Capture the cell that displays the provided text and extract its (X, Y) central coordinate. 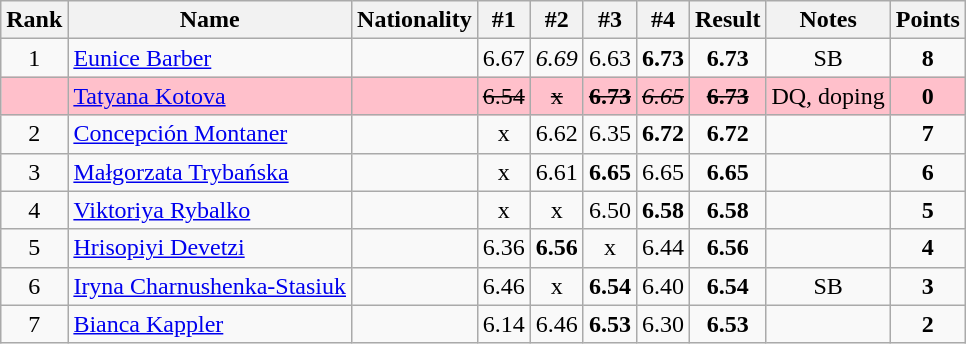
6.36 (504, 248)
#3 (610, 20)
6.35 (610, 134)
1 (34, 58)
8 (928, 58)
6.61 (556, 172)
6.30 (662, 324)
0 (928, 96)
Viktoriya Rybalko (210, 210)
Bianca Kappler (210, 324)
6.67 (504, 58)
Rank (34, 20)
Eunice Barber (210, 58)
6.14 (504, 324)
Result (728, 20)
6.69 (556, 58)
#4 (662, 20)
#2 (556, 20)
Notes (828, 20)
#1 (504, 20)
Tatyana Kotova (210, 96)
Nationality (415, 20)
Concepción Montaner (210, 134)
6.62 (556, 134)
DQ, doping (828, 96)
Name (210, 20)
6.44 (662, 248)
Points (928, 20)
6.63 (610, 58)
Hrisopiyi Devetzi (210, 248)
6.50 (610, 210)
Małgorzata Trybańska (210, 172)
Iryna Charnushenka-Stasiuk (210, 286)
6.40 (662, 286)
